Search for the cell housing the specified text and yield its (x, y) center coordinate. 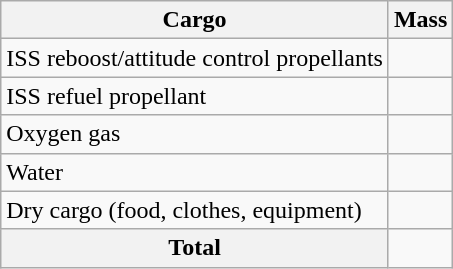
Water (195, 172)
Total (195, 248)
ISS reboost/attitude control propellants (195, 58)
Cargo (195, 20)
Mass (420, 20)
Dry cargo (food, clothes, equipment) (195, 210)
ISS refuel propellant (195, 96)
Oxygen gas (195, 134)
